Provide the (x, y) coordinate of the cell's center where the given text is located.  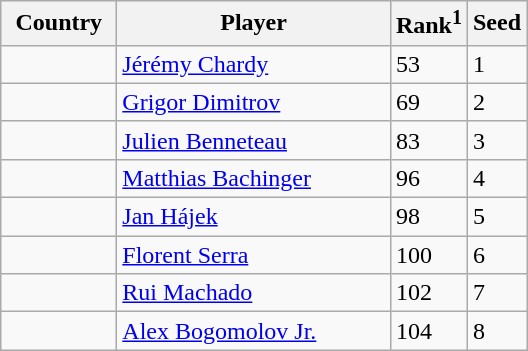
98 (428, 217)
Alex Bogomolov Jr. (254, 331)
7 (496, 293)
Jérémy Chardy (254, 64)
100 (428, 255)
Jan Hájek (254, 217)
Matthias Bachinger (254, 178)
69 (428, 102)
96 (428, 178)
8 (496, 331)
5 (496, 217)
Florent Serra (254, 255)
Rui Machado (254, 293)
Seed (496, 24)
53 (428, 64)
83 (428, 140)
6 (496, 255)
Grigor Dimitrov (254, 102)
4 (496, 178)
102 (428, 293)
104 (428, 331)
Country (59, 24)
1 (496, 64)
Rank1 (428, 24)
2 (496, 102)
3 (496, 140)
Julien Benneteau (254, 140)
Player (254, 24)
